Provide the (X, Y) coordinate of the cell's center where the given text is located.  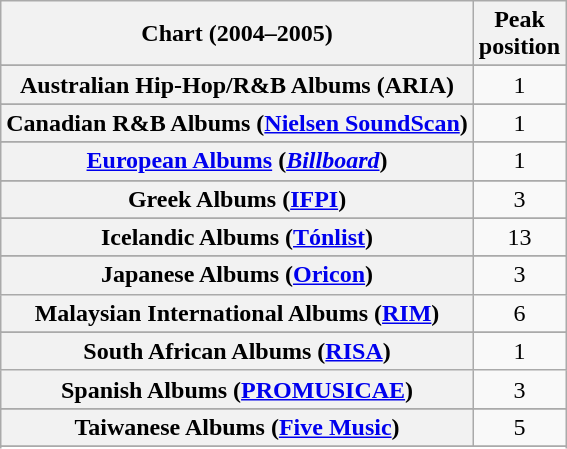
13 (519, 237)
Spanish Albums (PROMUSICAE) (238, 389)
Peakposition (519, 34)
Greek Albums (IFPI) (238, 199)
6 (519, 313)
Australian Hip-Hop/R&B Albums (ARIA) (238, 85)
Chart (2004–2005) (238, 34)
Japanese Albums (Oricon) (238, 275)
Icelandic Albums (Tónlist) (238, 237)
Taiwanese Albums (Five Music) (238, 427)
European Albums (Billboard) (238, 161)
5 (519, 427)
South African Albums (RISA) (238, 351)
Canadian R&B Albums (Nielsen SoundScan) (238, 123)
Malaysian International Albums (RIM) (238, 313)
